Return [x, y] of the center of cell containing provided text 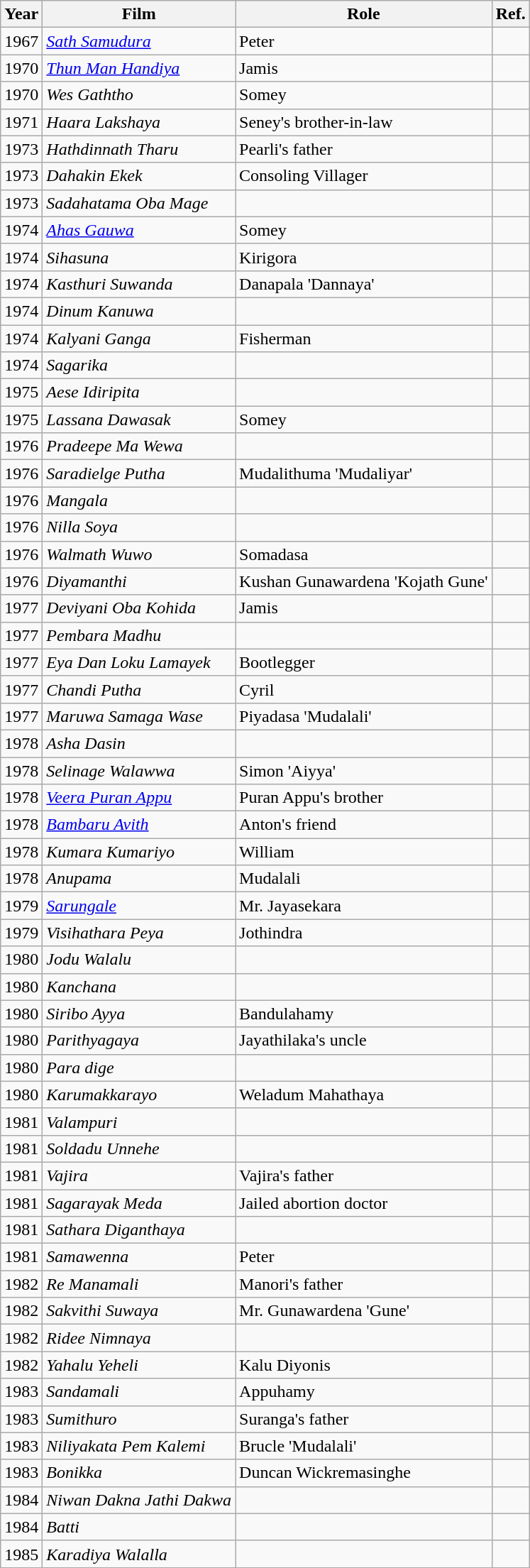
Eya Dan Loku Lamayek [139, 662]
Jailed abortion doctor [364, 1203]
Brucle 'Mudalali' [364, 1446]
Vajira [139, 1175]
Anton's friend [364, 825]
Aese Idiripita [139, 393]
Film [139, 14]
Mr. Gunawardena 'Gune' [364, 1311]
Saradielge Putha [139, 473]
Ridee Nimnaya [139, 1338]
Sath Samudura [139, 41]
Valampuri [139, 1122]
Niliyakata Pem Kalemi [139, 1446]
1985 [21, 1554]
Year [21, 14]
Sandamali [139, 1392]
Diyamanthi [139, 581]
Re Manamali [139, 1284]
Karadiya Walalla [139, 1554]
Sihasuna [139, 257]
Parithyagaya [139, 1041]
Siribo Ayya [139, 1014]
Pembara Madhu [139, 635]
Somadasa [364, 554]
Asha Dasin [139, 743]
Kasthuri Suwanda [139, 284]
Niwan Dakna Jathi Dakwa [139, 1500]
Kanchana [139, 987]
Danapala 'Dannaya' [364, 284]
Kumara Kumariyo [139, 852]
Dahakin Ekek [139, 176]
1971 [21, 122]
Yahalu Yeheli [139, 1365]
Ahas Gauwa [139, 230]
Manori's father [364, 1284]
Mangala [139, 500]
Sadahatama Oba Mage [139, 203]
Mr. Jayasekara [364, 906]
Soldadu Unnehe [139, 1148]
William [364, 852]
Role [364, 14]
Walmath Wuwo [139, 554]
Para dige [139, 1068]
Suranga's father [364, 1419]
Puran Appu's brother [364, 798]
Thun Man Handiya [139, 68]
Kalu Diyonis [364, 1365]
Jayathilaka's uncle [364, 1041]
Vajira's father [364, 1175]
Dinum Kanuwa [139, 311]
Nilla Soya [139, 527]
Bonikka [139, 1473]
Consoling Villager [364, 176]
1967 [21, 41]
Samawenna [139, 1257]
Wes Gaththo [139, 95]
Bootlegger [364, 662]
Jodu Walalu [139, 960]
Cyril [364, 689]
Duncan Wickremasinghe [364, 1473]
Sarungale [139, 906]
Appuhamy [364, 1392]
Maruwa Samaga Wase [139, 716]
Anupama [139, 879]
Ref. [511, 14]
Kirigora [364, 257]
Sagarika [139, 366]
Pearli's father [364, 149]
Seney's brother-in-law [364, 122]
Mudalali [364, 879]
Pradeepe Ma Wewa [139, 446]
Kalyani Ganga [139, 339]
Sakvithi Suwaya [139, 1311]
Haara Lakshaya [139, 122]
Kushan Gunawardena 'Kojath Gune' [364, 581]
Veera Puran Appu [139, 798]
Karumakkarayo [139, 1095]
Sumithuro [139, 1419]
Visihathara Peya [139, 933]
Piyadasa 'Mudalali' [364, 716]
Batti [139, 1527]
Mudalithuma 'Mudaliyar' [364, 473]
Bambaru Avith [139, 825]
Sathara Diganthaya [139, 1230]
Fisherman [364, 339]
Selinage Walawwa [139, 770]
Deviyani Oba Kohida [139, 608]
Sagarayak Meda [139, 1203]
Hathdinnath Tharu [139, 149]
Chandi Putha [139, 689]
Weladum Mahathaya [364, 1095]
Simon 'Aiyya' [364, 770]
Lassana Dawasak [139, 420]
Bandulahamy [364, 1014]
Jothindra [364, 933]
